Locate the cell with the specified text and output its (x, y) center coordinate. 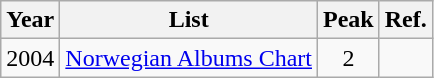
Peak (349, 20)
List (189, 20)
Ref. (406, 20)
2004 (30, 58)
2 (349, 58)
Norwegian Albums Chart (189, 58)
Year (30, 20)
